Locate the cell with the specified text and output its (X, Y) center coordinate. 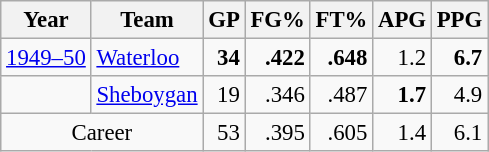
.648 (342, 58)
.487 (342, 95)
Team (147, 20)
Career (102, 133)
34 (224, 58)
.422 (278, 58)
6.7 (459, 58)
Sheboygan (147, 95)
PPG (459, 20)
GP (224, 20)
Year (46, 20)
1.7 (402, 95)
1.4 (402, 133)
6.1 (459, 133)
1.2 (402, 58)
.346 (278, 95)
19 (224, 95)
.605 (342, 133)
APG (402, 20)
FT% (342, 20)
FG% (278, 20)
4.9 (459, 95)
Waterloo (147, 58)
53 (224, 133)
1949–50 (46, 58)
.395 (278, 133)
